Detect which cell encompasses the target text, then output its [x, y] center coordinate. 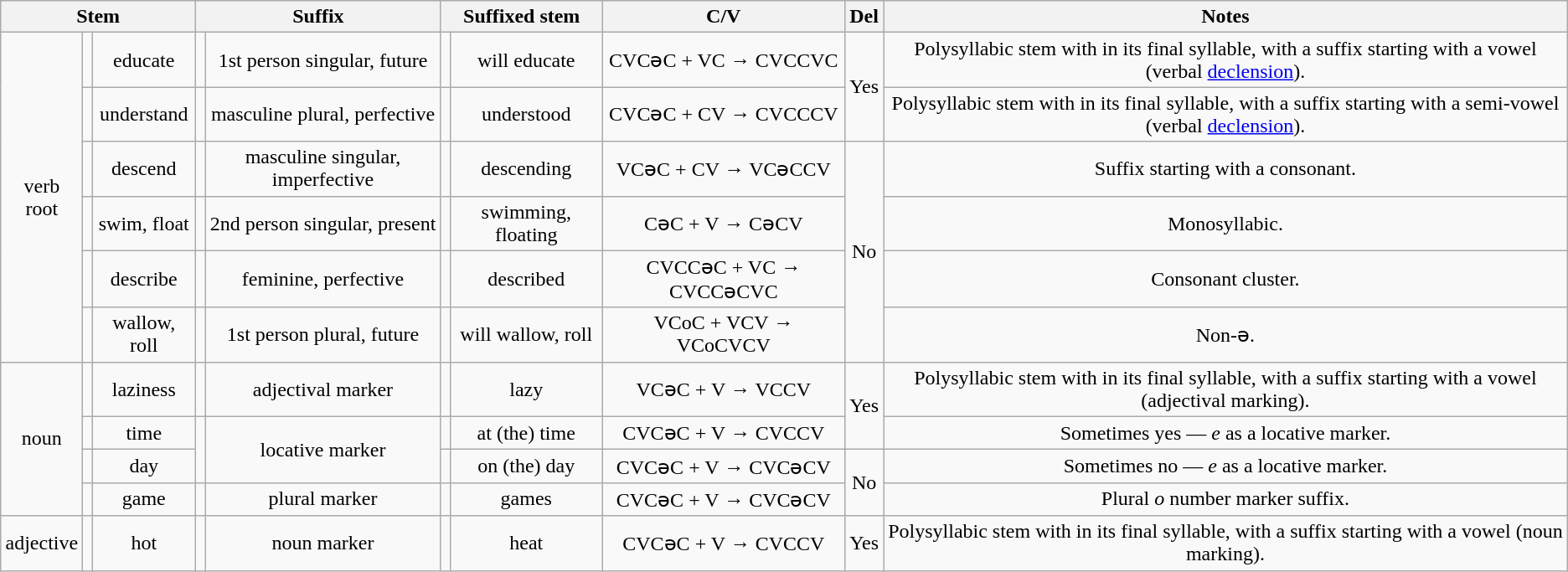
Suffix starting with a consonant. [1226, 169]
Plural o number marker suffix. [1226, 499]
games [526, 499]
will educate [526, 60]
feminine, perfective [323, 279]
day [144, 466]
understand [144, 114]
lazy [526, 389]
Consonant cluster. [1226, 279]
1st person singular, future [323, 60]
C/V [724, 17]
Suffixed stem [521, 17]
noun marker [323, 543]
understood [526, 114]
Notes [1226, 17]
VCoC + VCV → VCoCVCV [724, 335]
describe [144, 279]
adjective [42, 543]
Polysyllabic stem with in its final syllable, with a suffix starting with a semi-vowel (verbal declension). [1226, 114]
laziness [144, 389]
Sometimes no — e as a locative marker. [1226, 466]
Stem [99, 17]
1st person plural, future [323, 335]
on (the) day [526, 466]
adjectival marker [323, 389]
masculine singular, imperfective [323, 169]
will wallow, roll [526, 335]
CVCəC + CV → CVCCCV [724, 114]
CVCəC + VC → CVCCVC [724, 60]
locative marker [323, 449]
swim, float [144, 223]
Sometimes yes — e as a locative marker. [1226, 433]
VCəC + V → VCCV [724, 389]
swimming, floating [526, 223]
verb root [42, 198]
Polysyllabic stem with in its final syllable, with a suffix starting with a vowel (noun marking). [1226, 543]
Non-ə. [1226, 335]
descending [526, 169]
descend [144, 169]
Polysyllabic stem with in its final syllable, with a suffix starting with a vowel (verbal declension). [1226, 60]
CVCCəC + VC → CVCCəCVC [724, 279]
VCəC + CV → VCəCCV [724, 169]
wallow, roll [144, 335]
Suffix [318, 17]
CəC + V → CəCV [724, 223]
at (the) time [526, 433]
educate [144, 60]
heat [526, 543]
2nd person singular, present [323, 223]
described [526, 279]
hot [144, 543]
Polysyllabic stem with in its final syllable, with a suffix starting with a vowel (adjectival marking). [1226, 389]
Del [864, 17]
masculine plural, perfective [323, 114]
Monosyllabic. [1226, 223]
noun [42, 439]
plural marker [323, 499]
game [144, 499]
time [144, 433]
